Identify which cell holds the provided text, then report its [x, y] central coordinate. 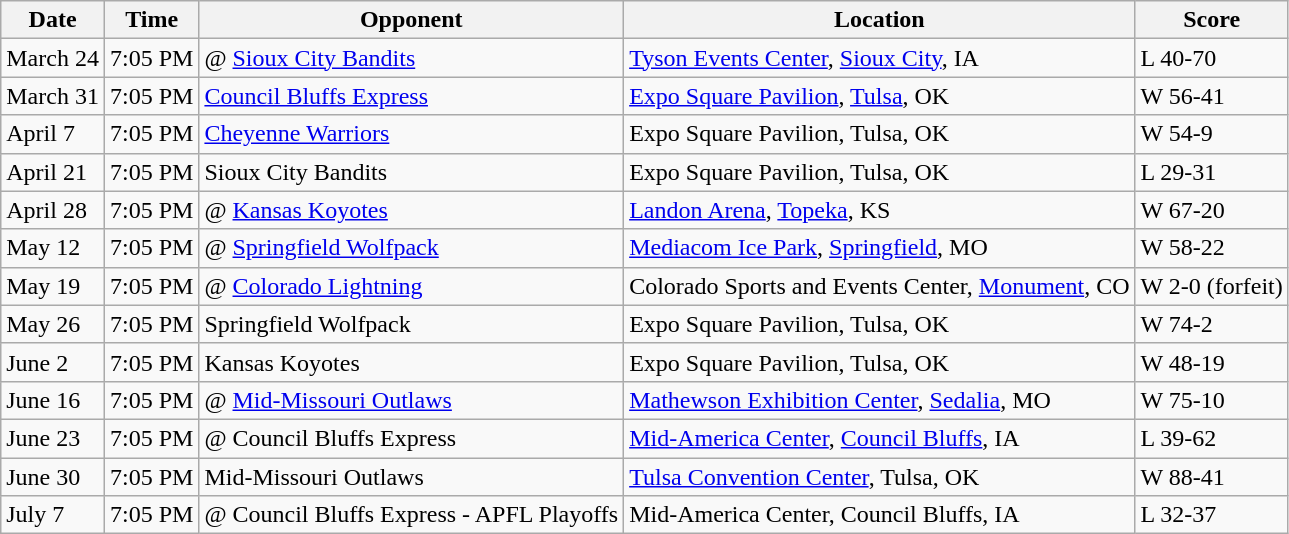
L 39-62 [1212, 438]
Opponent [412, 20]
March 31 [53, 96]
June 16 [53, 400]
Tyson Events Center, Sioux City, IA [880, 58]
Date [53, 20]
May 12 [53, 248]
Landon Arena, Topeka, KS [880, 210]
@ Council Bluffs Express - APFL Playoffs [412, 515]
Mid-Missouri Outlaws [412, 477]
Kansas Koyotes [412, 362]
@ Mid-Missouri Outlaws [412, 400]
June 23 [53, 438]
Location [880, 20]
June 30 [53, 477]
W 54-9 [1212, 134]
April 7 [53, 134]
W 88-41 [1212, 477]
@ Springfield Wolfpack [412, 248]
Cheyenne Warriors [412, 134]
L 29-31 [1212, 172]
Sioux City Bandits [412, 172]
Time [151, 20]
May 26 [53, 324]
Mathewson Exhibition Center, Sedalia, MO [880, 400]
Mediacom Ice Park, Springfield, MO [880, 248]
@ Kansas Koyotes [412, 210]
Score [1212, 20]
Council Bluffs Express [412, 96]
@ Council Bluffs Express [412, 438]
W 67-20 [1212, 210]
April 21 [53, 172]
May 19 [53, 286]
March 24 [53, 58]
W 58-22 [1212, 248]
@ Colorado Lightning [412, 286]
W 2-0 (forfeit) [1212, 286]
April 28 [53, 210]
June 2 [53, 362]
W 74-2 [1212, 324]
Springfield Wolfpack [412, 324]
L 40-70 [1212, 58]
L 32-37 [1212, 515]
Colorado Sports and Events Center, Monument, CO [880, 286]
@ Sioux City Bandits [412, 58]
W 48-19 [1212, 362]
W 56-41 [1212, 96]
W 75-10 [1212, 400]
July 7 [53, 515]
Tulsa Convention Center, Tulsa, OK [880, 477]
